Return the (X, Y) coordinate for the center point of the cell that contains the specified text.  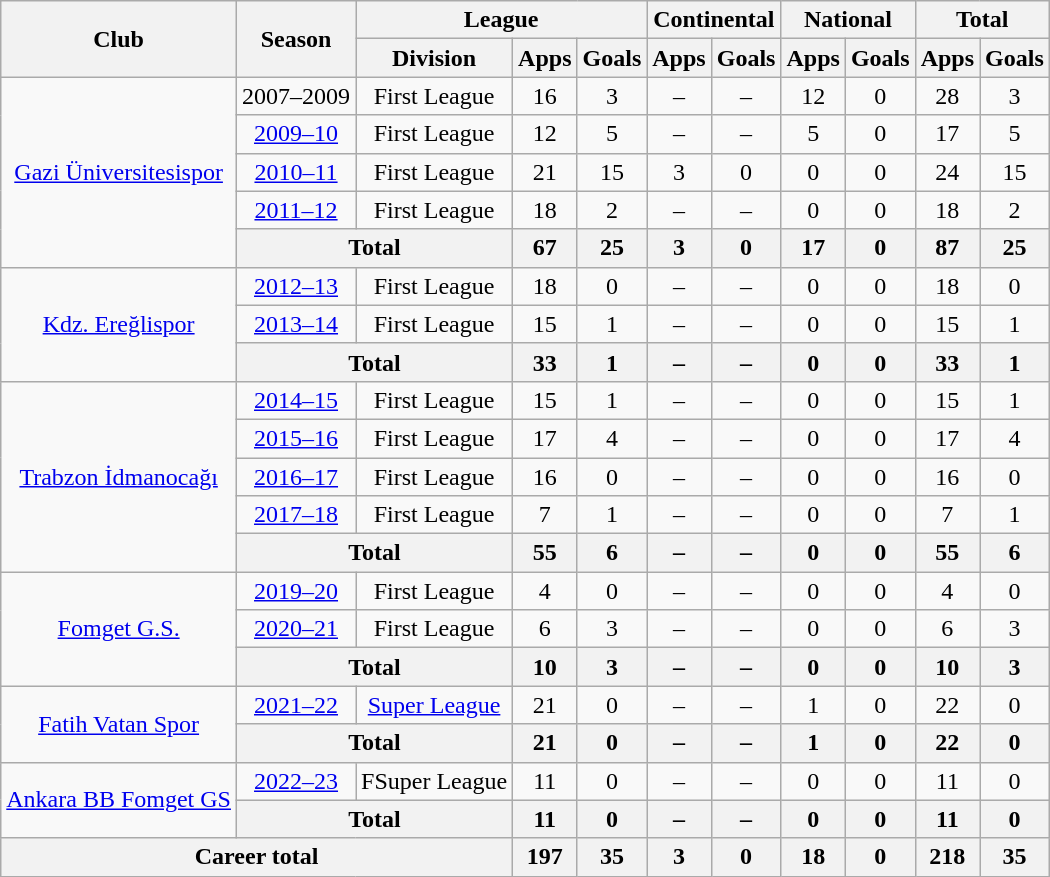
National (848, 20)
FSuper League (434, 781)
Club (119, 39)
2016–17 (296, 477)
2012–13 (296, 286)
218 (947, 857)
2017–18 (296, 515)
Kdz. Ereğlispor (119, 324)
2022–23 (296, 781)
2015–16 (296, 438)
2009–10 (296, 134)
Continental (714, 20)
2019–20 (296, 591)
Trabzon İdmanocağı (119, 476)
2013–14 (296, 324)
Season (296, 39)
24 (947, 172)
Ankara BB Fomget GS (119, 800)
2014–15 (296, 400)
Super League (434, 705)
Fatih Vatan Spor (119, 724)
2007–2009 (296, 96)
67 (545, 248)
Gazi Üniversitesispor (119, 172)
87 (947, 248)
Division (434, 58)
197 (545, 857)
2010–11 (296, 172)
Fomget G.S. (119, 629)
Career total (257, 857)
2011–12 (296, 210)
28 (947, 96)
2020–21 (296, 629)
League (502, 20)
2021–22 (296, 705)
